Locate the cell with the specified text and output its (x, y) center coordinate. 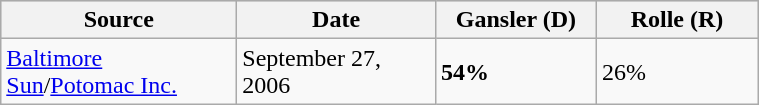
September 27, 2006 (336, 72)
54% (516, 72)
Baltimore Sun/Potomac Inc. (119, 72)
Date (336, 20)
Source (119, 20)
Rolle (R) (676, 20)
26% (676, 72)
Gansler (D) (516, 20)
